Pinpoint the cell where the given text exists, returning its [X, Y] midpoint coordinate. 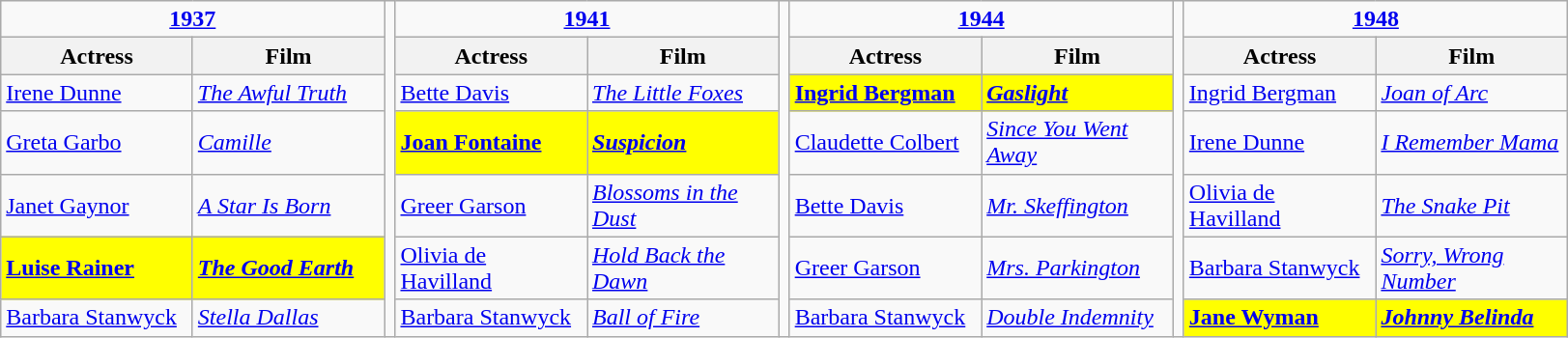
Luise Rainer [97, 268]
Suspicion [684, 143]
Greta Garbo [97, 143]
Mrs. Parkington [1078, 268]
Gaslight [1078, 93]
Jane Wyman [1279, 318]
Sorry, Wrong Number [1472, 268]
The Snake Pit [1472, 205]
Janet Gaynor [97, 205]
1948 [1376, 19]
A Star Is Born [288, 205]
Johnny Belinda [1472, 318]
Camille [288, 143]
Double Indemnity [1078, 318]
Stella Dallas [288, 318]
Blossoms in the Dust [684, 205]
I Remember Mama [1472, 143]
Joan of Arc [1472, 93]
Hold Back the Dawn [684, 268]
1944 [982, 19]
Since You Went Away [1078, 143]
The Little Foxes [684, 93]
Mr. Skeffington [1078, 205]
1937 [193, 19]
Joan Fontaine [491, 143]
The Awful Truth [288, 93]
1941 [587, 19]
Claudette Colbert [885, 143]
Ball of Fire [684, 318]
The Good Earth [288, 268]
